Capture the cell that displays the provided text and extract its (X, Y) central coordinate. 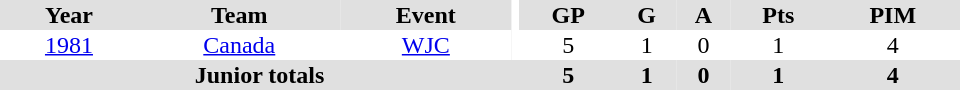
A (704, 15)
Event (426, 15)
Canada (240, 45)
Team (240, 15)
Pts (778, 15)
1981 (69, 45)
PIM (893, 15)
WJC (426, 45)
GP (568, 15)
Year (69, 15)
G (646, 15)
Junior totals (260, 75)
